Return [x, y] of the center of cell containing provided text 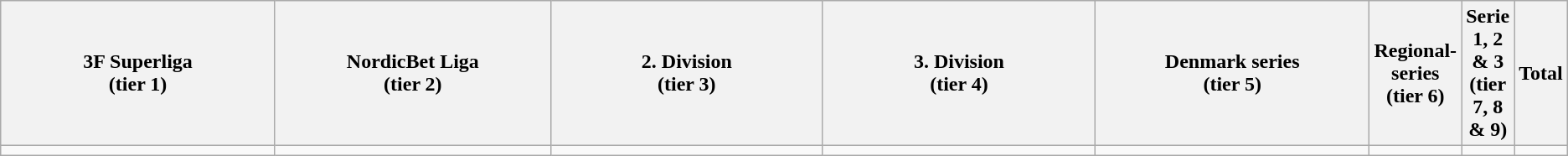
Regional-series (tier 6) [1416, 74]
Denmark series (tier 5) [1231, 74]
Total [1541, 74]
Serie 1, 2 & 3(tier 7, 8 & 9) [1488, 74]
2. Division (tier 3) [687, 74]
NordicBet Liga (tier 2) [412, 74]
3F Superliga (tier 1) [138, 74]
3. Division (tier 4) [958, 74]
